Return [x, y] of the center of cell containing provided text 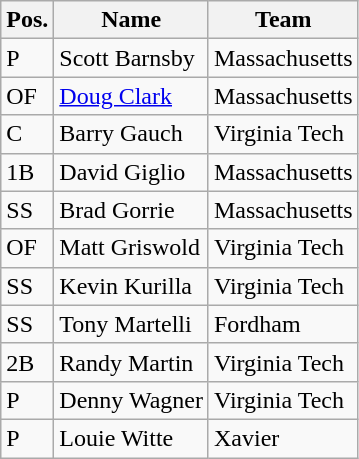
Pos. [28, 20]
Louie Witte [132, 438]
Denny Wagner [132, 400]
Fordham [283, 324]
Name [132, 20]
2B [28, 362]
Matt Griswold [132, 248]
Barry Gauch [132, 134]
Xavier [283, 438]
Doug Clark [132, 96]
Tony Martelli [132, 324]
Team [283, 20]
Randy Martin [132, 362]
Scott Barnsby [132, 58]
Kevin Kurilla [132, 286]
C [28, 134]
David Giglio [132, 172]
Brad Gorrie [132, 210]
1B [28, 172]
